Detect which cell encompasses the target text, then output its (x, y) center coordinate. 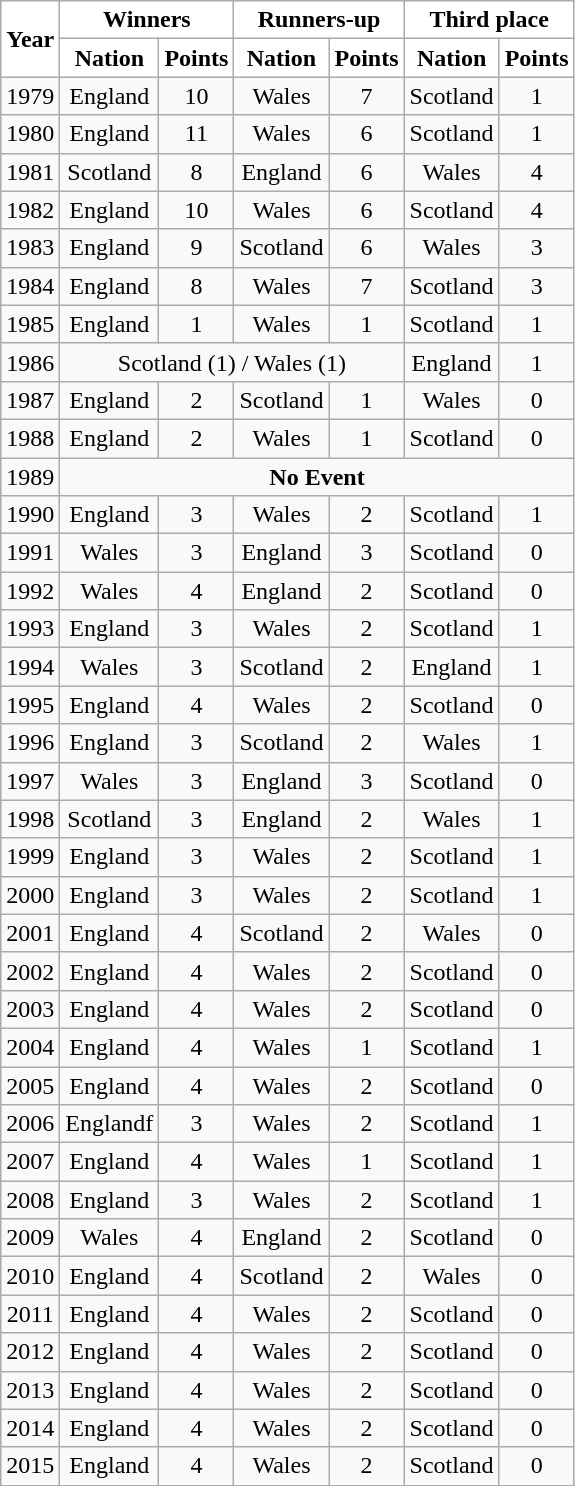
1996 (30, 743)
1983 (30, 248)
1989 (30, 477)
2003 (30, 1009)
1986 (30, 362)
Third place (489, 20)
Englandf (110, 1124)
1993 (30, 629)
2008 (30, 1200)
2014 (30, 1428)
1998 (30, 819)
9 (196, 248)
Winners (147, 20)
1988 (30, 438)
1981 (30, 172)
2012 (30, 1352)
2015 (30, 1466)
No Event (317, 477)
1995 (30, 705)
2000 (30, 895)
1980 (30, 134)
1982 (30, 210)
1990 (30, 515)
1999 (30, 857)
Scotland (1) / Wales (1) (232, 362)
2011 (30, 1314)
1994 (30, 667)
1991 (30, 553)
11 (196, 134)
Runners-up (319, 20)
2013 (30, 1390)
1984 (30, 286)
1979 (30, 96)
2001 (30, 933)
2005 (30, 1085)
2007 (30, 1162)
2009 (30, 1238)
1997 (30, 781)
1992 (30, 591)
2010 (30, 1276)
Year (30, 39)
2002 (30, 971)
2004 (30, 1047)
1985 (30, 324)
2006 (30, 1124)
1987 (30, 400)
